Return (x, y) of the center of cell containing provided text 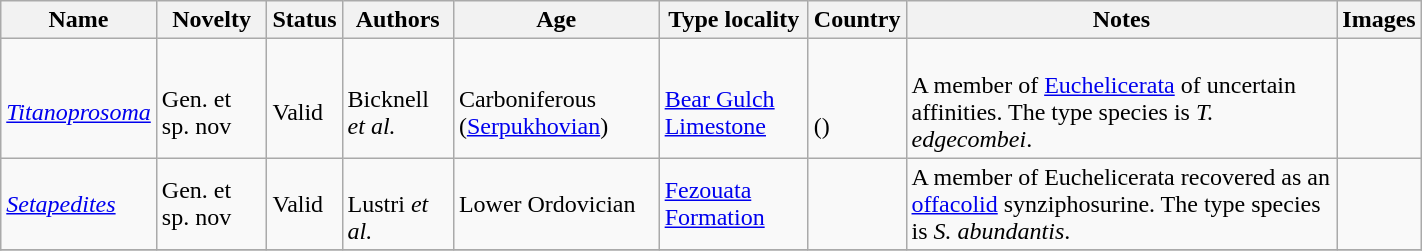
Carboniferous (Serpukhovian) (556, 98)
Lustri et al. (398, 204)
Name (79, 20)
Age (556, 20)
Authors (398, 20)
Novelty (212, 20)
Lower Ordovician (556, 204)
Images (1379, 20)
Bicknell et al. (398, 98)
Bear Gulch Limestone (734, 98)
Fezouata Formation (734, 204)
Country (857, 20)
Notes (1122, 20)
Type locality (734, 20)
Status (304, 20)
Setapedites (79, 204)
() (857, 98)
A member of Euchelicerata of uncertain affinities. The type species is T. edgecombei. (1122, 98)
A member of Euchelicerata recovered as an offacolid synziphosurine. The type species is S. abundantis. (1122, 204)
Titanoprosoma (79, 98)
